Search for the cell housing the specified text and yield its (x, y) center coordinate. 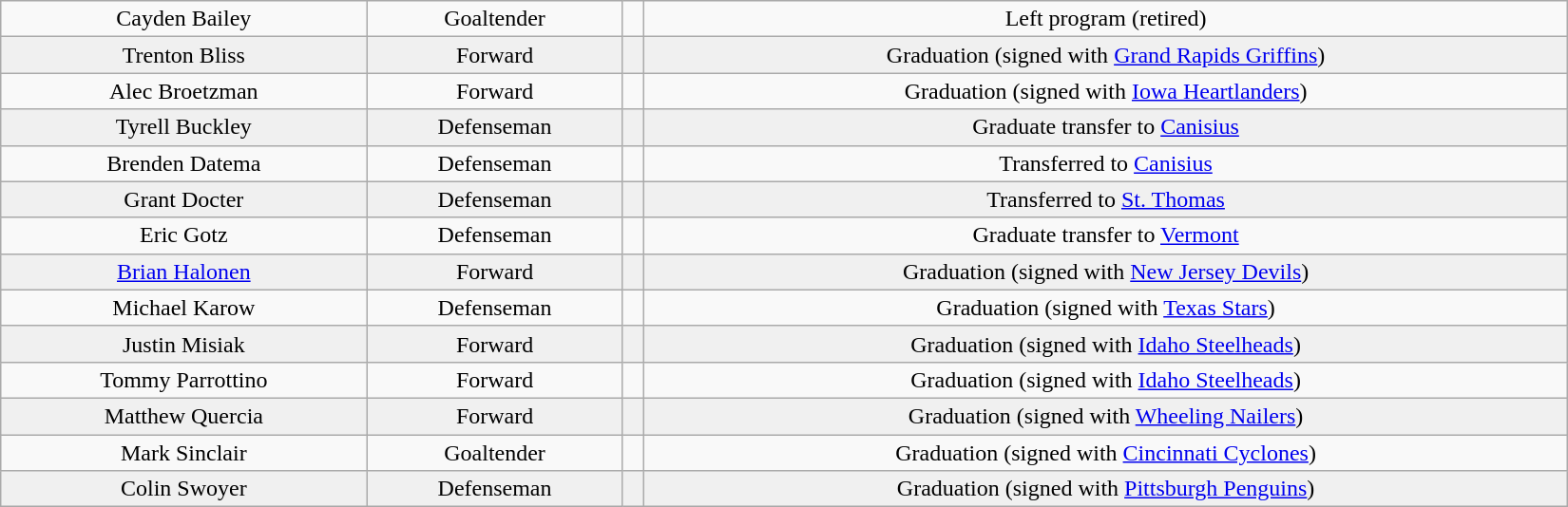
Tyrell Buckley (184, 127)
Grant Docter (184, 199)
Graduation (signed with Grand Rapids Griffins) (1106, 55)
Eric Gotz (184, 235)
Michael Karow (184, 308)
Graduation (signed with Cincinnati Cyclones) (1106, 453)
Brian Halonen (184, 272)
Justin Misiak (184, 344)
Graduation (signed with Iowa Heartlanders) (1106, 91)
Transferred to St. Thomas (1106, 199)
Alec Broetzman (184, 91)
Colin Swoyer (184, 489)
Graduation (signed with Wheeling Nailers) (1106, 416)
Graduation (signed with Texas Stars) (1106, 308)
Brenden Datema (184, 163)
Tommy Parrottino (184, 380)
Graduation (signed with New Jersey Devils) (1106, 272)
Matthew Quercia (184, 416)
Transferred to Canisius (1106, 163)
Graduate transfer to Vermont (1106, 235)
Trenton Bliss (184, 55)
Mark Sinclair (184, 453)
Graduation (signed with Pittsburgh Penguins) (1106, 489)
Cayden Bailey (184, 19)
Graduate transfer to Canisius (1106, 127)
Left program (retired) (1106, 19)
